For the text-containing cell, return its midpoint in (x, y) coordinate format. 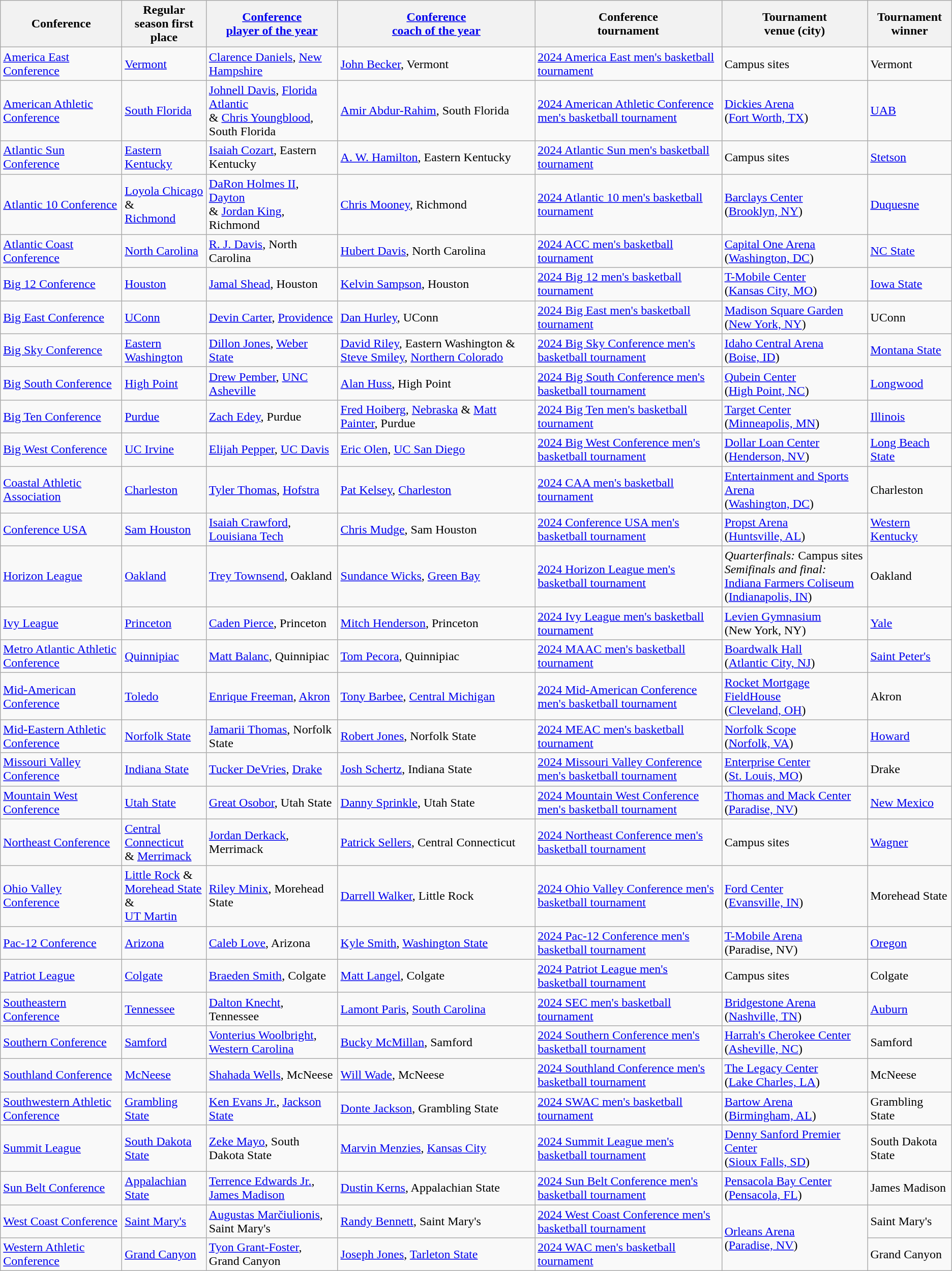
T-Mobile Center(Kansas City, MO) (794, 284)
2024 America East men's basketball tournament (629, 64)
Utah State (164, 803)
2024 Mid-American Conference men's basketball tournament (629, 696)
NC State (909, 251)
Matt Langel, Colgate (436, 976)
2024 WAC men's basketball tournament (629, 1254)
Akron (909, 696)
2024 American Athletic Conference men's basketball tournament (629, 111)
Big 12 Conference (61, 284)
Conference USA (61, 530)
The Legacy Center(Lake Charles, LA) (794, 1075)
Conferenceplayer of the year (272, 24)
American Athletic Conference (61, 111)
Dollar Loan Center(Henderson, NV) (794, 450)
Southeastern Conference (61, 1009)
Idaho Central Arena(Boise, ID) (794, 350)
Enrique Freeman, Akron (272, 696)
2024 Sun Belt Conference men's basketball tournament (629, 1188)
Zach Edey, Purdue (272, 416)
A. W. Hamilton, Eastern Kentucky (436, 158)
America East Conference (61, 64)
Conferencecoach of the year (436, 24)
Norfolk Scope(Norfolk, VA) (794, 736)
Central Connecticut& Merrimack (164, 842)
Southland Conference (61, 1075)
Joseph Jones, Tarleton State (436, 1254)
South Florida (164, 111)
Longwood (909, 383)
Coastal Athletic Association (61, 489)
Zeke Mayo, South Dakota State (272, 1148)
2024 Big Ten men's basketball tournament (629, 416)
Vonterius Woolbright, Western Carolina (272, 1042)
2024 ACC men's basketball tournament (629, 251)
Tournamentvenue (city) (794, 24)
Amir Abdur-Rahim, South Florida (436, 111)
Danny Sprinkle, Utah State (436, 803)
Rocket Mortgage FieldHouse(Cleveland, OH) (794, 696)
Terrence Edwards Jr., James Madison (272, 1188)
North Carolina (164, 251)
Atlantic 10 Conference (61, 204)
Morehead State (909, 896)
Josh Schertz, Indiana State (436, 769)
Eastern Kentucky (164, 158)
Matt Balanc, Quinnipiac (272, 656)
Regularseason first place (164, 24)
Orleans Arena(Paradise, NV) (794, 1238)
2024 Big 12 men's basketball tournament (629, 284)
2024 Conference USA men's basketball tournament (629, 530)
Duquesne (909, 204)
Mitch Henderson, Princeton (436, 624)
Big East Conference (61, 317)
Entertainment and Sports Arena(Washington, DC) (794, 489)
2024 Ohio Valley Conference men's basketball tournament (629, 896)
Tyler Thomas, Hofstra (272, 489)
Mid-American Conference (61, 696)
UC Irvine (164, 450)
Devin Carter, Providence (272, 317)
Fred Hoiberg, Nebraska & Matt Painter, Purdue (436, 416)
Atlantic Coast Conference (61, 251)
Western Athletic Conference (61, 1254)
Purdue (164, 416)
Tony Barbee, Central Michigan (436, 696)
2024 Ivy League men's basketball tournament (629, 624)
Pat Kelsey, Charleston (436, 489)
Saint Peter's (909, 656)
Isaiah Cozart, Eastern Kentucky (272, 158)
Eastern Washington (164, 350)
Howard (909, 736)
Appalachian State (164, 1188)
Wagner (909, 842)
Robert Jones, Norfolk State (436, 736)
Kelvin Sampson, Houston (436, 284)
Bridgestone Arena(Nashville, TN) (794, 1009)
Eric Olen, UC San Diego (436, 450)
Metro Atlantic Athletic Conference (61, 656)
Dickies Arena(Fort Worth, TX) (794, 111)
Jamal Shead, Houston (272, 284)
Mountain West Conference (61, 803)
Riley Minix, Morehead State (272, 896)
Chris Mudge, Sam Houston (436, 530)
Stetson (909, 158)
Boardwalk Hall(Atlantic City, NJ) (794, 656)
Auburn (909, 1009)
John Becker, Vermont (436, 64)
2024 Big Sky Conference men's basketball tournament (629, 350)
Atlantic Sun Conference (61, 158)
Dustin Kerns, Appalachian State (436, 1188)
Big Sky Conference (61, 350)
Bartow Arena(Birmingham, AL) (794, 1108)
Big South Conference (61, 383)
Capital One Arena(Washington, DC) (794, 251)
Arizona (164, 943)
Jordan Derkack, Merrimack (272, 842)
2024 Atlantic 10 men's basketball tournament (629, 204)
2024 Northeast Conference men's basketball tournament (629, 842)
Little Rock &Morehead State &UT Martin (164, 896)
Target Center(Minneapolis, MN) (794, 416)
Loyola Chicago &Richmond (164, 204)
Ivy League (61, 624)
Toledo (164, 696)
Ohio Valley Conference (61, 896)
Quarterfinals: Campus sitesSemifinals and final:Indiana Farmers Coliseum (Indianapolis, IN) (794, 577)
Montana State (909, 350)
Pensacola Bay Center(Pensacola, FL) (794, 1188)
Sun Belt Conference (61, 1188)
Princeton (164, 624)
UAB (909, 111)
Patriot League (61, 976)
Tournamentwinner (909, 24)
Madison Square Garden(New York, NY) (794, 317)
Oregon (909, 943)
Donte Jackson, Grambling State (436, 1108)
Quinnipiac (164, 656)
Bucky McMillan, Samford (436, 1042)
Thomas and Mack Center(Paradise, NV) (794, 803)
Ford Center(Evansville, IN) (794, 896)
Indiana State (164, 769)
Caden Pierce, Princeton (272, 624)
Hubert Davis, North Carolina (436, 251)
Tyon Grant-Foster, Grand Canyon (272, 1254)
R. J. Davis, North Carolina (272, 251)
2024 Mountain West Conference men's basketball tournament (629, 803)
Randy Bennett, Saint Mary's (436, 1222)
Caleb Love, Arizona (272, 943)
2024 Southland Conference men's basketball tournament (629, 1075)
Trey Townsend, Oakland (272, 577)
David Riley, Eastern Washington & Steve Smiley, Northern Colorado (436, 350)
Conference (61, 24)
Braeden Smith, Colgate (272, 976)
Northeast Conference (61, 842)
2024 Summit League men's basketball tournament (629, 1148)
Big West Conference (61, 450)
2024 Horizon League men's basketball tournament (629, 577)
West Coast Conference (61, 1222)
Pac-12 Conference (61, 943)
2024 Big West Conference men's basketball tournament (629, 450)
Shahada Wells, McNeese (272, 1075)
Sundance Wicks, Green Bay (436, 577)
2024 SEC men's basketball tournament (629, 1009)
Mid-Eastern Athletic Conference (61, 736)
2024 MAAC men's basketball tournament (629, 656)
2024 Big South Conference men's basketball tournament (629, 383)
Tom Pecora, Quinnipiac (436, 656)
2024 Missouri Valley Conference men's basketball tournament (629, 769)
Jamarii Thomas, Norfolk State (272, 736)
Iowa State (909, 284)
2024 Pac-12 Conference men's basketball tournament (629, 943)
Dalton Knecht, Tennessee (272, 1009)
Chris Mooney, Richmond (436, 204)
Long Beach State (909, 450)
Will Wade, McNeese (436, 1075)
Sam Houston (164, 530)
2024 SWAC men's basketball tournament (629, 1108)
Western Kentucky (909, 530)
Illinois (909, 416)
2024 Patriot League men's basketball tournament (629, 976)
Patrick Sellers, Central Connecticut (436, 842)
T-Mobile Arena(Paradise, NV) (794, 943)
Conferencetournament (629, 24)
2024 CAA men's basketball tournament (629, 489)
New Mexico (909, 803)
Alan Huss, High Point (436, 383)
Ken Evans Jr., Jackson State (272, 1108)
Houston (164, 284)
Drake (909, 769)
DaRon Holmes II, Dayton & Jordan King, Richmond (272, 204)
Levien Gymnasium(New York, NY) (794, 624)
Marvin Menzies, Kansas City (436, 1148)
Great Osobor, Utah State (272, 803)
Qubein Center(High Point, NC) (794, 383)
2024 Big East men's basketball tournament (629, 317)
Elijah Pepper, UC Davis (272, 450)
Yale (909, 624)
James Madison (909, 1188)
Horizon League (61, 577)
Southern Conference (61, 1042)
Isaiah Crawford, Louisiana Tech (272, 530)
Augustas Marčiulionis, Saint Mary's (272, 1222)
2024 Atlantic Sun men's basketball tournament (629, 158)
Johnell Davis, Florida Atlantic & Chris Youngblood, South Florida (272, 111)
Southwestern Athletic Conference (61, 1108)
2024 West Coast Conference men's basketball tournament (629, 1222)
Tennessee (164, 1009)
Norfolk State (164, 736)
Propst Arena(Huntsville, AL) (794, 530)
2024 MEAC men's basketball tournament (629, 736)
Harrah's Cherokee Center(Asheville, NC) (794, 1042)
Dan Hurley, UConn (436, 317)
Lamont Paris, South Carolina (436, 1009)
Darrell Walker, Little Rock (436, 896)
Clarence Daniels, New Hampshire (272, 64)
Enterprise Center(St. Louis, MO) (794, 769)
Drew Pember, UNC Asheville (272, 383)
2024 Southern Conference men's basketball tournament (629, 1042)
Summit League (61, 1148)
Denny Sanford Premier Center(Sioux Falls, SD) (794, 1148)
Tucker DeVries, Drake (272, 769)
Barclays Center(Brooklyn, NY) (794, 204)
High Point (164, 383)
Kyle Smith, Washington State (436, 943)
Big Ten Conference (61, 416)
Dillon Jones, Weber State (272, 350)
Missouri Valley Conference (61, 769)
